Extract the [x, y] coordinate from the center of the cell holding the provided text.  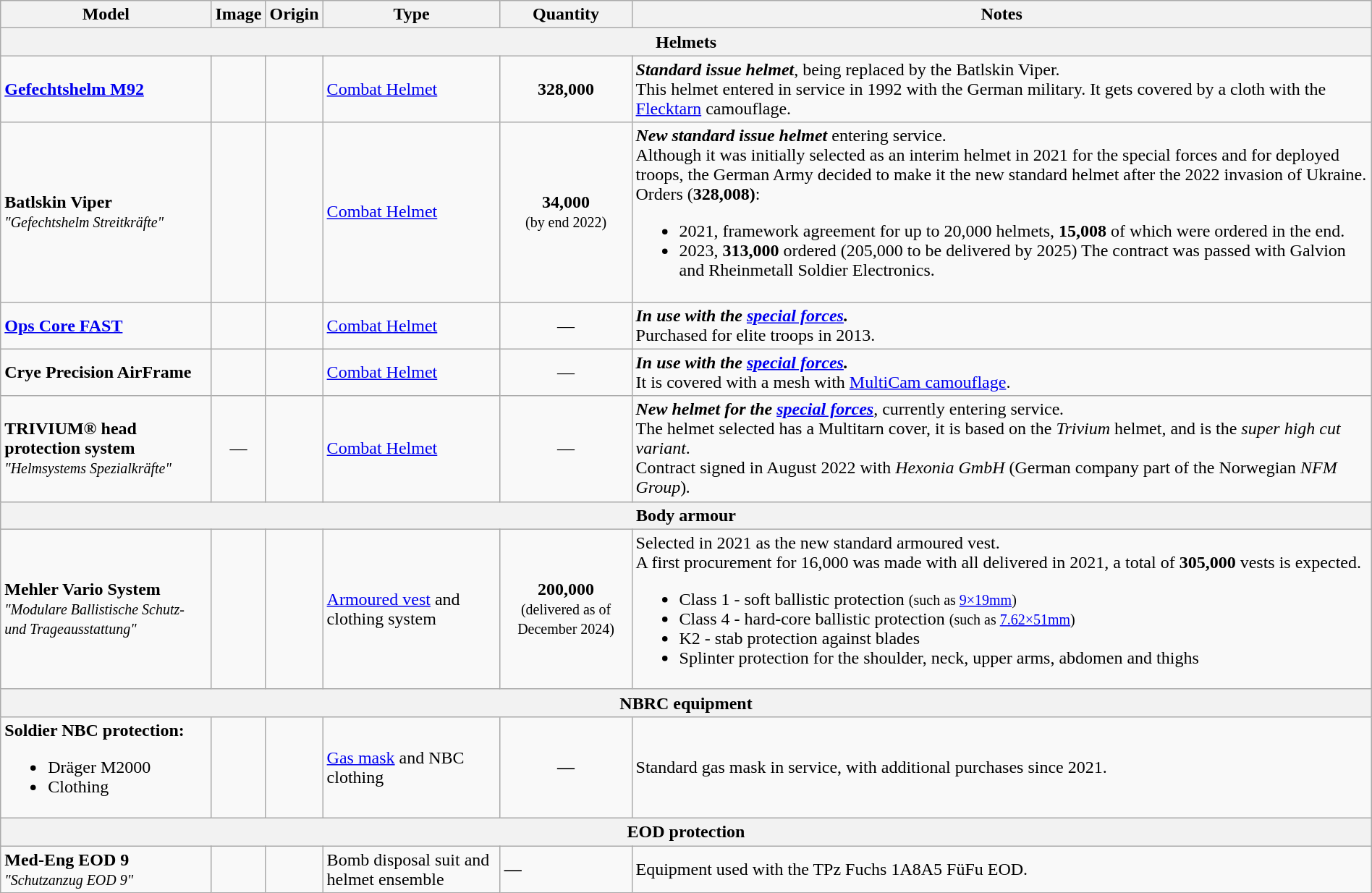
Standard gas mask in service, with additional purchases since 2021. [1002, 767]
Mehler Vario System "Modulare Ballistische Schutz- und Trageausstattung" [106, 609]
Ops Core FAST [106, 326]
Batlskin Viper"Gefechtshelm Streitkräfte" [106, 212]
Gefechtshelm M92 [106, 89]
200,000(delivered as of December 2024) [566, 609]
34,000(by end 2022) [566, 212]
Image [239, 14]
Notes [1002, 14]
EOD protection [686, 831]
328,000 [566, 89]
Gas mask and NBC clothing [411, 767]
Origin [294, 14]
NBRC equipment [686, 703]
Crye Precision AirFrame [106, 372]
Bomb disposal suit and helmet ensemble [411, 868]
Body armour [686, 515]
In use with the special forces.Purchased for elite troops in 2013. [1002, 326]
Armoured vest and clothing system [411, 609]
Helmets [686, 42]
TRIVIUM® head protection system"Helmsystems Spezialkräfte" [106, 449]
In use with the special forces.It is covered with a mesh with MultiCam camouflage. [1002, 372]
Model [106, 14]
Soldier NBC protection:Dräger M2000Clothing [106, 767]
Med-Eng EOD 9"Schutzanzug EOD 9" [106, 868]
Type [411, 14]
Quantity [566, 14]
Equipment used with the TPz Fuchs 1A8A5 FüFu EOD. [1002, 868]
